Detect which cell encompasses the target text, then output its (x, y) center coordinate. 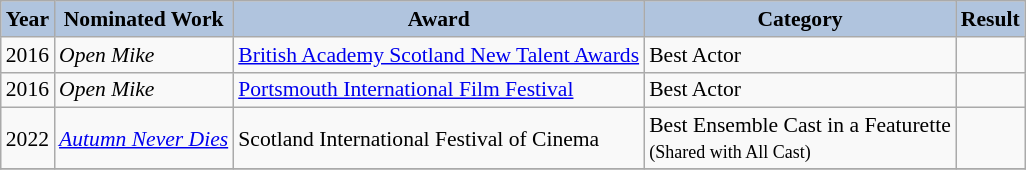
Portsmouth International Film Festival (438, 90)
Nominated Work (144, 19)
Award (438, 19)
Best Ensemble Cast in a Featurette(Shared with All Cast) (800, 138)
Year (28, 19)
Scotland International Festival of Cinema (438, 138)
British Academy Scotland New Talent Awards (438, 55)
Category (800, 19)
Autumn Never Dies (144, 138)
Result (990, 19)
2022 (28, 138)
